Capture the cell that displays the provided text and extract its (x, y) central coordinate. 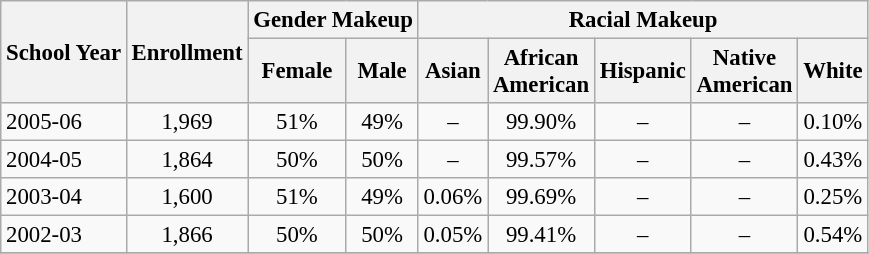
1,864 (187, 160)
2003-04 (64, 197)
99.69% (542, 197)
Enrollment (187, 52)
0.25% (833, 197)
1,600 (187, 197)
99.41% (542, 235)
Hispanic (642, 72)
0.54% (833, 235)
99.57% (542, 160)
2005-06 (64, 122)
99.90% (542, 122)
1,969 (187, 122)
School Year (64, 52)
0.10% (833, 122)
2002-03 (64, 235)
Asian (452, 72)
1,866 (187, 235)
Female (297, 72)
0.43% (833, 160)
White (833, 72)
Gender Makeup (333, 20)
African American (542, 72)
2004-05 (64, 160)
0.05% (452, 235)
Male (382, 72)
0.06% (452, 197)
Native American (744, 72)
Racial Makeup (643, 20)
